For the text-containing cell, return its midpoint in [X, Y] coordinate format. 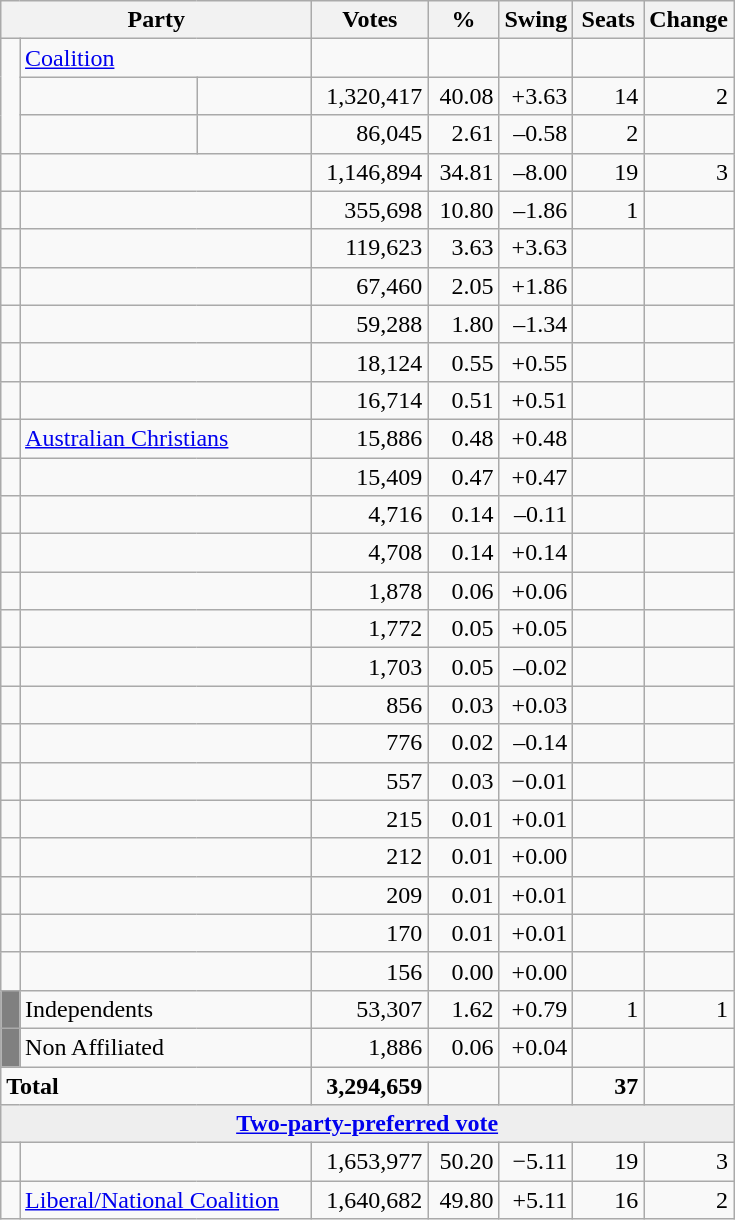
+0.04 [536, 1047]
+0.48 [536, 438]
2.61 [464, 134]
1.62 [464, 1009]
215 [370, 819]
53,307 [370, 1009]
Two-party-preferred vote [368, 1124]
16,714 [370, 400]
Seats [608, 20]
–0.11 [536, 515]
1,146,894 [370, 172]
1.80 [464, 324]
% [464, 20]
16 [608, 1200]
Australian Christians [166, 438]
+0.06 [536, 591]
+0.05 [536, 629]
37 [608, 1085]
4,716 [370, 515]
209 [370, 895]
+0.55 [536, 362]
15,409 [370, 477]
–1.86 [536, 210]
212 [370, 857]
0.48 [464, 438]
1,653,977 [370, 1162]
Party [156, 20]
86,045 [370, 134]
0.47 [464, 477]
170 [370, 933]
4,708 [370, 553]
+0.47 [536, 477]
18,124 [370, 362]
–0.02 [536, 667]
–0.58 [536, 134]
−5.11 [536, 1162]
1,320,417 [370, 96]
1,703 [370, 667]
1,640,682 [370, 1200]
–1.34 [536, 324]
Votes [370, 20]
Liberal/National Coalition [166, 1200]
34.81 [464, 172]
−0.01 [536, 781]
Independents [166, 1009]
+0.14 [536, 553]
Swing [536, 20]
Change [689, 20]
0.00 [464, 971]
0.55 [464, 362]
+5.11 [536, 1200]
355,698 [370, 210]
2.05 [464, 286]
+0.79 [536, 1009]
1,878 [370, 591]
0.51 [464, 400]
0.02 [464, 743]
–0.14 [536, 743]
59,288 [370, 324]
156 [370, 971]
3,294,659 [370, 1085]
Coalition [166, 58]
776 [370, 743]
+0.03 [536, 705]
50.20 [464, 1162]
67,460 [370, 286]
+1.86 [536, 286]
557 [370, 781]
40.08 [464, 96]
10.80 [464, 210]
1,772 [370, 629]
119,623 [370, 248]
Total [156, 1085]
14 [608, 96]
+0.51 [536, 400]
–8.00 [536, 172]
1,886 [370, 1047]
3.63 [464, 248]
856 [370, 705]
15,886 [370, 438]
49.80 [464, 1200]
Non Affiliated [166, 1047]
